Scan for the cell matching the given text and deliver its (X, Y) coordinate at center. 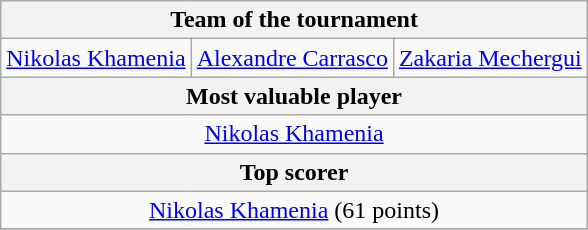
Top scorer (294, 172)
Nikolas Khamenia (61 points) (294, 210)
Zakaria Mechergui (490, 58)
Team of the tournament (294, 20)
Alexandre Carrasco (292, 58)
Most valuable player (294, 96)
